Capture the cell that displays the provided text and extract its [x, y] central coordinate. 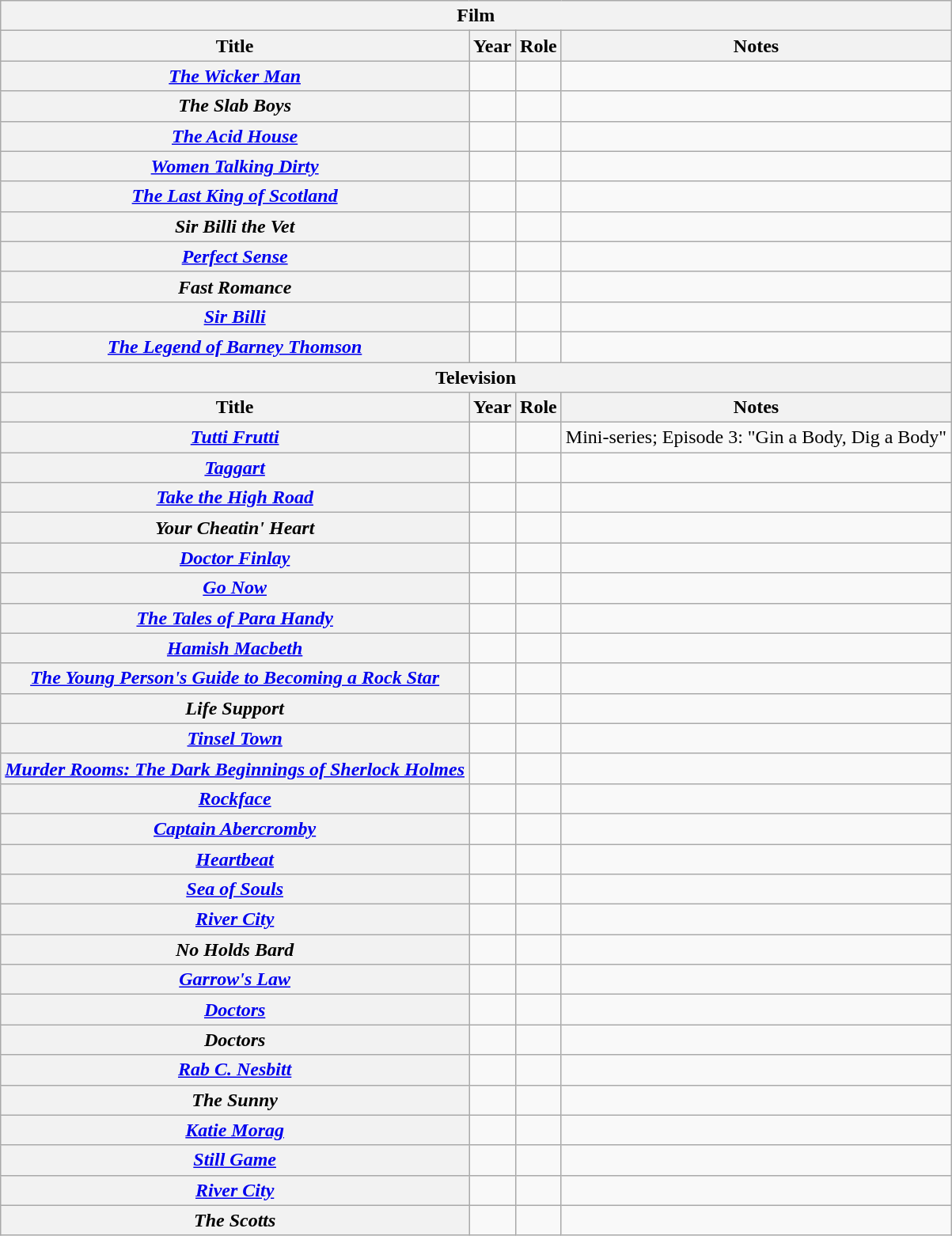
The Young Person's Guide to Becoming a Rock Star [235, 678]
The Scotts [235, 1220]
Women Talking Dirty [235, 166]
Fast Romance [235, 286]
Life Support [235, 708]
Sea of Souls [235, 889]
Still Game [235, 1160]
Rab C. Nesbitt [235, 1070]
Sir Billi [235, 317]
Tinsel Town [235, 738]
Your Cheatin' Heart [235, 528]
Tutti Frutti [235, 438]
The Slab Boys [235, 106]
Hamish Macbeth [235, 648]
Sir Billi the Vet [235, 226]
The Wicker Man [235, 76]
Perfect Sense [235, 256]
Rockface [235, 798]
No Holds Bard [235, 950]
Garrow's Law [235, 980]
Take the High Road [235, 498]
Katie Morag [235, 1130]
Doctor Finlay [235, 558]
Television [476, 377]
Captain Abercromby [235, 828]
Murder Rooms: The Dark Beginnings of Sherlock Holmes [235, 768]
Mini-series; Episode 3: "Gin a Body, Dig a Body" [756, 438]
The Tales of Para Handy [235, 618]
The Legend of Barney Thomson [235, 347]
Go Now [235, 588]
Taggart [235, 468]
Film [476, 16]
The Last King of Scotland [235, 196]
The Sunny [235, 1100]
The Acid House [235, 136]
Heartbeat [235, 859]
